For the text-containing cell, return its midpoint in (x, y) coordinate format. 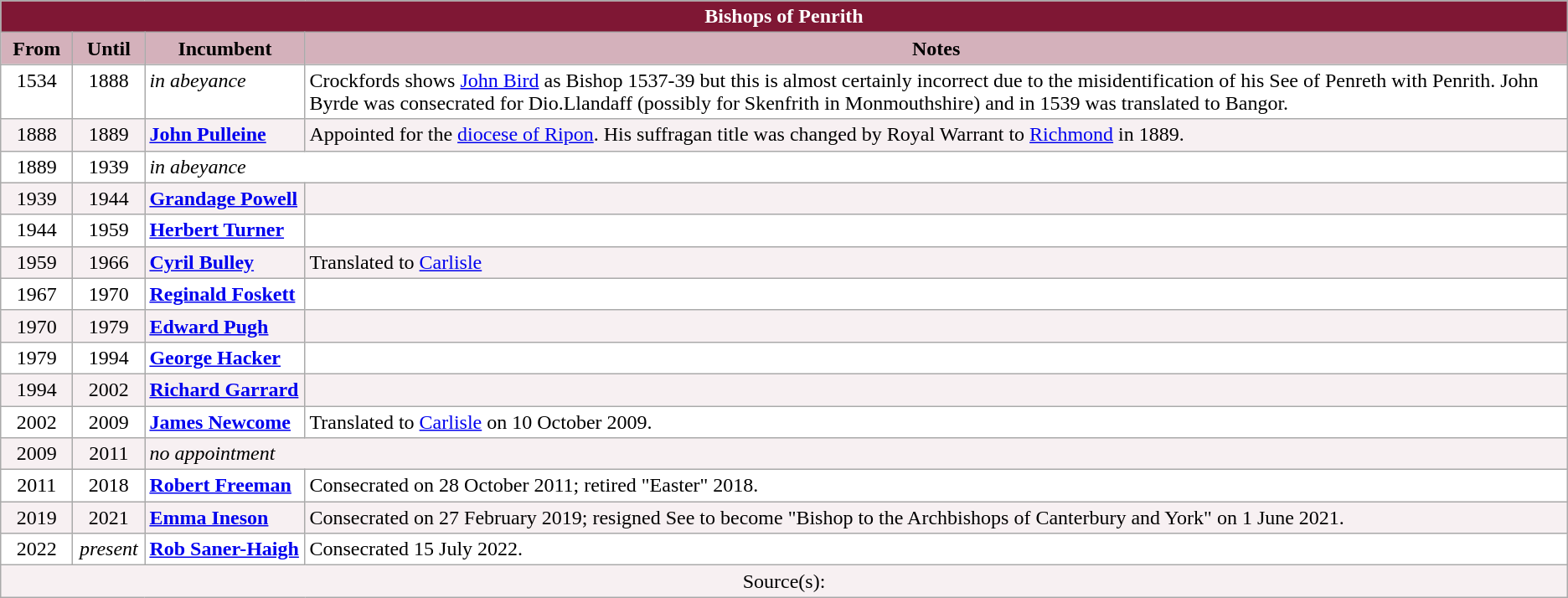
present (109, 549)
Translated to Carlisle (936, 262)
Incumbent (224, 49)
George Hacker (224, 358)
2018 (109, 486)
2021 (109, 518)
Grandage Powell (224, 198)
2019 (37, 518)
James Newcome (224, 421)
From (37, 49)
Rob Saner-Haigh (224, 549)
Notes (936, 49)
Translated to Carlisle on 10 October 2009. (936, 421)
Cyril Bulley (224, 262)
Source(s): (784, 581)
Reginald Foskett (224, 294)
Consecrated 15 July 2022. (936, 549)
Herbert Turner (224, 230)
Consecrated on 27 February 2019; resigned See to become "Bishop to the Archbishops of Canterbury and York" on 1 June 2021. (936, 518)
1966 (109, 262)
John Pulleine (224, 135)
Robert Freeman (224, 486)
2022 (37, 549)
Bishops of Penrith (784, 17)
Appointed for the diocese of Ripon. His suffragan title was changed by Royal Warrant to Richmond in 1889. (936, 135)
1534 (37, 92)
Emma Ineson (224, 518)
Edward Pugh (224, 326)
Consecrated on 28 October 2011; retired "Easter" 2018. (936, 486)
Until (109, 49)
no appointment (856, 454)
1967 (37, 294)
Richard Garrard (224, 389)
